For the text-containing cell, return its midpoint in (X, Y) coordinate format. 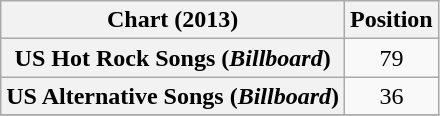
79 (392, 58)
US Alternative Songs (Billboard) (173, 96)
36 (392, 96)
Chart (2013) (173, 20)
US Hot Rock Songs (Billboard) (173, 58)
Position (392, 20)
